Scan for the cell matching the given text and deliver its [x, y] coordinate at center. 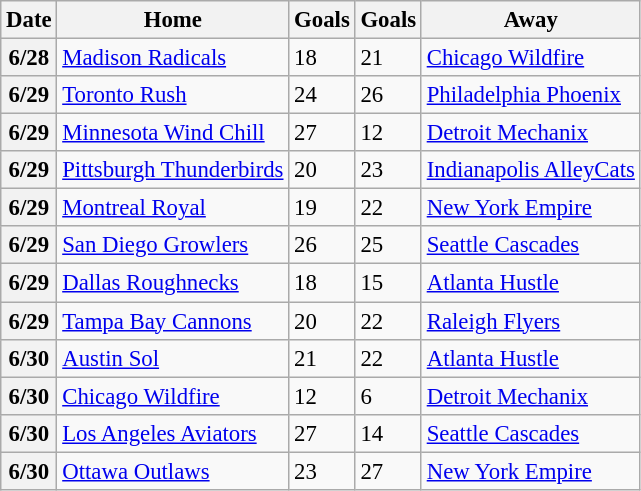
25 [388, 245]
San Diego Growlers [173, 245]
6/28 [29, 58]
Raleigh Flyers [530, 321]
Indianapolis AlleyCats [530, 170]
Date [29, 20]
Montreal Royal [173, 208]
Away [530, 20]
6 [388, 396]
19 [322, 208]
Philadelphia Phoenix [530, 95]
Toronto Rush [173, 95]
24 [322, 95]
Dallas Roughnecks [173, 283]
Ottawa Outlaws [173, 471]
Home [173, 20]
Madison Radicals [173, 58]
14 [388, 433]
Tampa Bay Cannons [173, 321]
Minnesota Wind Chill [173, 133]
Los Angeles Aviators [173, 433]
Pittsburgh Thunderbirds [173, 170]
15 [388, 283]
Austin Sol [173, 358]
